Find where the given text appears and provide that cell's center as (X, Y) coordinate. 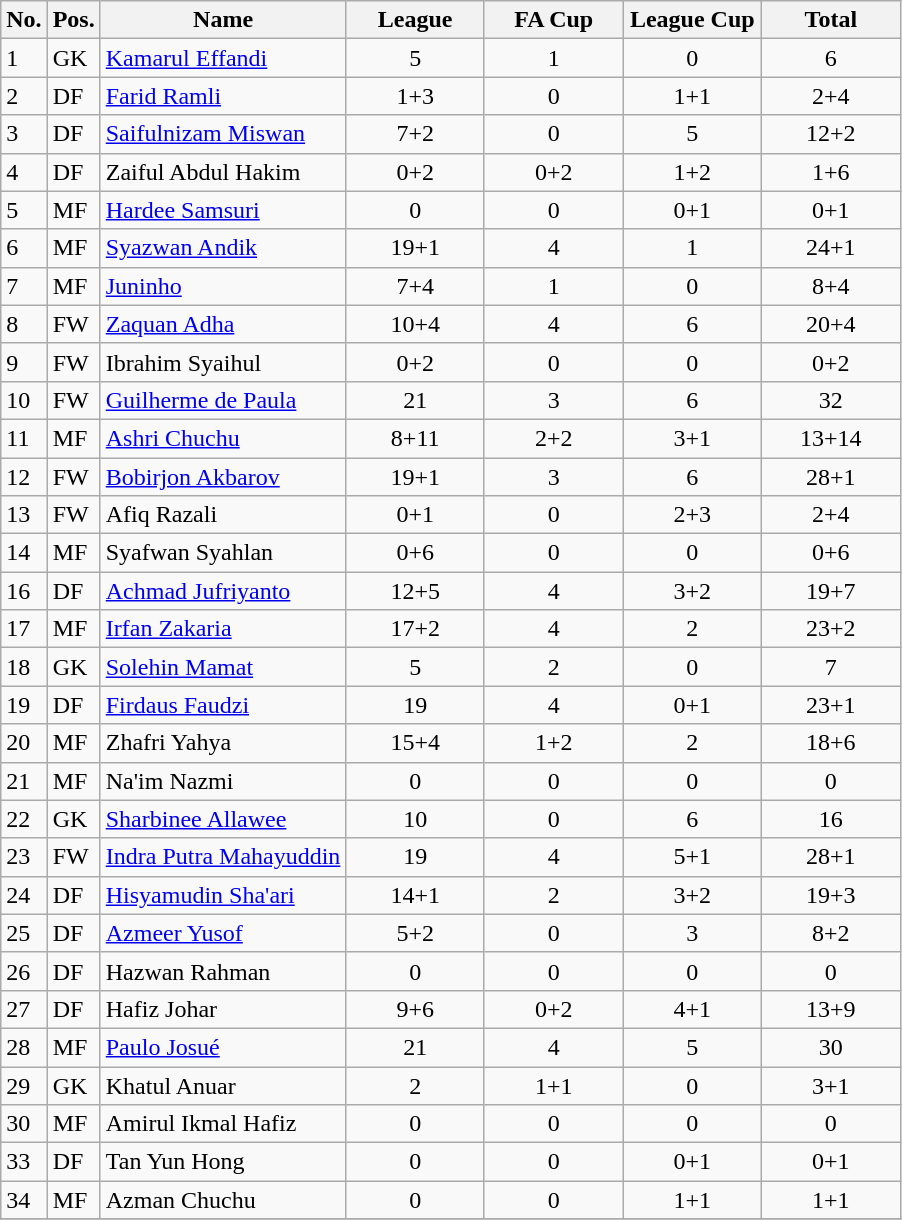
Solehin Mamat (223, 667)
FA Cup (554, 20)
13 (24, 515)
Azman Chuchu (223, 1200)
Paulo Josué (223, 1047)
12 (24, 477)
Ashri Chuchu (223, 438)
Syafwan Syahlan (223, 553)
23+2 (832, 629)
Syazwan Andik (223, 248)
Juninho (223, 286)
Hisyamudin Sha'ari (223, 895)
Hardee Samsuri (223, 210)
19+3 (832, 895)
5+2 (416, 933)
20 (24, 743)
27 (24, 1009)
League Cup (692, 20)
2+2 (554, 438)
Kamarul Effandi (223, 58)
17+2 (416, 629)
11 (24, 438)
15+4 (416, 743)
8+4 (832, 286)
Zaquan Adha (223, 324)
20+4 (832, 324)
8+11 (416, 438)
7+4 (416, 286)
8+2 (832, 933)
Total (832, 20)
Tan Yun Hong (223, 1162)
17 (24, 629)
Irfan Zakaria (223, 629)
2+3 (692, 515)
Hafiz Johar (223, 1009)
7+2 (416, 134)
10+4 (416, 324)
Pos. (74, 20)
5+1 (692, 857)
9+6 (416, 1009)
Name (223, 20)
23 (24, 857)
1+3 (416, 96)
Indra Putra Mahayuddin (223, 857)
34 (24, 1200)
19+7 (832, 591)
9 (24, 362)
Sharbinee Allawee (223, 819)
Guilherme de Paula (223, 400)
No. (24, 20)
18+6 (832, 743)
14+1 (416, 895)
18 (24, 667)
8 (24, 324)
1+6 (832, 172)
Amirul Ikmal Hafiz (223, 1124)
14 (24, 553)
League (416, 20)
32 (832, 400)
12+2 (832, 134)
22 (24, 819)
24+1 (832, 248)
Farid Ramli (223, 96)
Zaiful Abdul Hakim (223, 172)
Firdaus Faudzi (223, 705)
25 (24, 933)
28 (24, 1047)
Achmad Jufriyanto (223, 591)
4+1 (692, 1009)
12+5 (416, 591)
Zhafri Yahya (223, 743)
Hazwan Rahman (223, 971)
Saifulnizam Miswan (223, 134)
Ibrahim Syaihul (223, 362)
13+14 (832, 438)
Bobirjon Akbarov (223, 477)
Azmeer Yusof (223, 933)
Na'im Nazmi (223, 781)
13+9 (832, 1009)
24 (24, 895)
29 (24, 1085)
Khatul Anuar (223, 1085)
33 (24, 1162)
Afiq Razali (223, 515)
26 (24, 971)
23+1 (832, 705)
